Capture the cell that displays the provided text and extract its (X, Y) central coordinate. 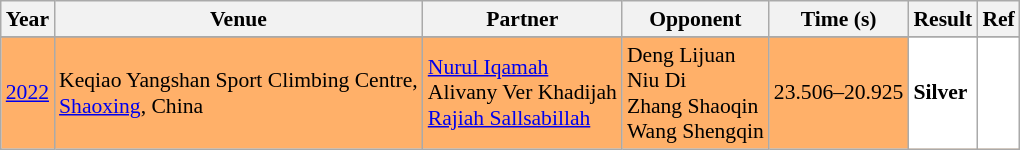
Result (942, 19)
2022 (28, 93)
Keqiao Yangshan Sport Climbing Centre, Shaoxing, China (238, 93)
Nurul Iqamah Alivany Ver Khadijah Rajiah Sallsabillah (522, 93)
Year (28, 19)
Time (s) (839, 19)
Silver (942, 93)
23.506–20.925 (839, 93)
Deng Lijuan Niu Di Zhang Shaoqin Wang Shengqin (696, 93)
Venue (238, 19)
Partner (522, 19)
Ref (998, 19)
Opponent (696, 19)
